From the cell containing the given text, extract its center point as [X, Y] coordinate. 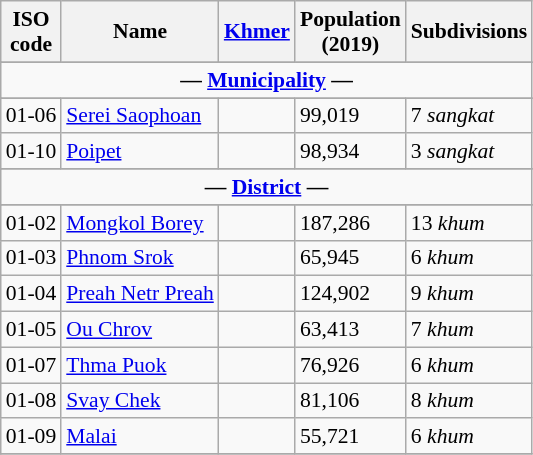
Svay Chek [140, 401]
Name [140, 32]
8 khum [470, 401]
Subdivisions [470, 32]
63,413 [350, 330]
Mongkol Borey [140, 223]
— District — [267, 187]
65,945 [350, 258]
ISOcode [31, 32]
Thma Puok [140, 365]
01-04 [31, 294]
01-06 [31, 116]
Population(2019) [350, 32]
124,902 [350, 294]
Serei Saophoan [140, 116]
01-05 [31, 330]
3 sangkat [470, 152]
98,934 [350, 152]
Phnom Srok [140, 258]
Khmer [257, 32]
7 khum [470, 330]
Ou Chrov [140, 330]
01-08 [31, 401]
01-09 [31, 437]
7 sangkat [470, 116]
01-03 [31, 258]
01-02 [31, 223]
81,106 [350, 401]
Poipet [140, 152]
187,286 [350, 223]
01-07 [31, 365]
55,721 [350, 437]
— Municipality — [267, 80]
Preah Netr Preah [140, 294]
13 khum [470, 223]
76,926 [350, 365]
Malai [140, 437]
99,019 [350, 116]
9 khum [470, 294]
01-10 [31, 152]
